Identify which cell holds the provided text, then report its (X, Y) central coordinate. 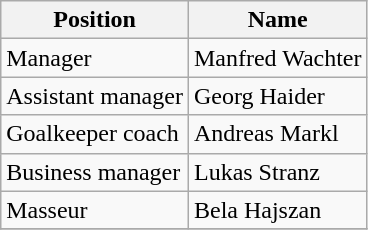
Goalkeeper coach (95, 134)
Lukas Stranz (278, 172)
Georg Haider (278, 96)
Name (278, 20)
Business manager (95, 172)
Bela Hajszan (278, 210)
Masseur (95, 210)
Position (95, 20)
Andreas Markl (278, 134)
Manfred Wachter (278, 58)
Manager (95, 58)
Assistant manager (95, 96)
